Capture the cell that displays the provided text and extract its [x, y] central coordinate. 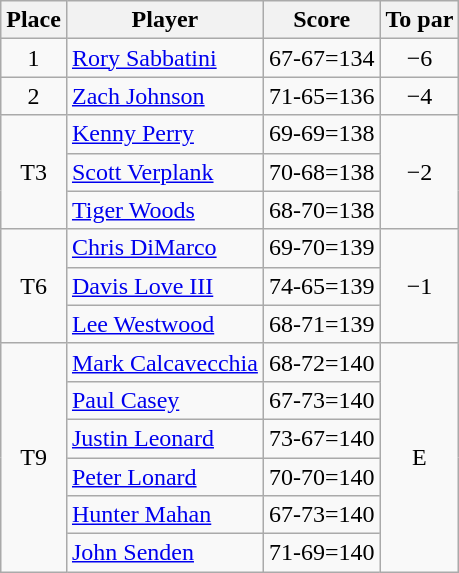
To par [420, 20]
68-71=139 [322, 324]
68-72=140 [322, 362]
Justin Leonard [164, 438]
2 [34, 96]
Zach Johnson [164, 96]
74-65=139 [322, 286]
68-70=138 [322, 210]
Peter Lonard [164, 477]
Lee Westwood [164, 324]
John Senden [164, 553]
1 [34, 58]
Hunter Mahan [164, 515]
70-70=140 [322, 477]
−1 [420, 286]
Scott Verplank [164, 172]
Chris DiMarco [164, 248]
Tiger Woods [164, 210]
71-69=140 [322, 553]
Kenny Perry [164, 134]
67-67=134 [322, 58]
69-69=138 [322, 134]
E [420, 457]
T9 [34, 457]
T3 [34, 172]
69-70=139 [322, 248]
−4 [420, 96]
73-67=140 [322, 438]
Rory Sabbatini [164, 58]
70-68=138 [322, 172]
Player [164, 20]
−6 [420, 58]
Score [322, 20]
T6 [34, 286]
71-65=136 [322, 96]
Mark Calcavecchia [164, 362]
Paul Casey [164, 400]
Place [34, 20]
Davis Love III [164, 286]
−2 [420, 172]
